Search for the cell housing the specified text and yield its [X, Y] center coordinate. 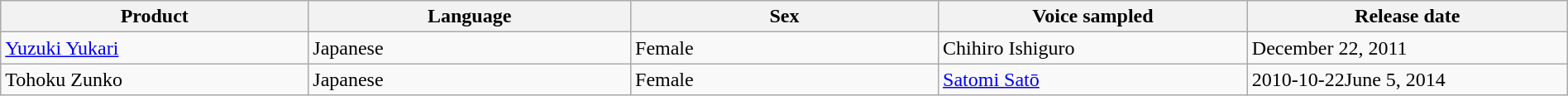
December 22, 2011 [1408, 48]
Product [155, 17]
Release date [1408, 17]
Voice sampled [1093, 17]
Satomi Satō [1093, 79]
Yuzuki Yukari [155, 48]
Tohoku Zunko [155, 79]
Chihiro Ishiguro [1093, 48]
2010-10-22June 5, 2014 [1408, 79]
Sex [785, 17]
Language [470, 17]
